Detect which cell encompasses the target text, then output its (X, Y) center coordinate. 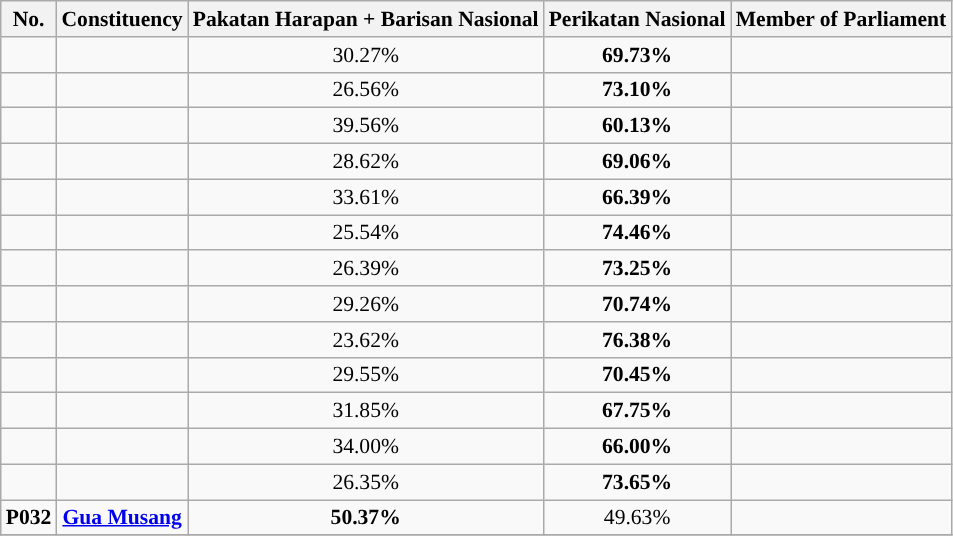
26.56% (366, 90)
70.74% (638, 304)
73.25% (638, 269)
30.27% (366, 55)
Perikatan Nasional (638, 19)
Gua Musang (122, 518)
29.55% (366, 375)
Member of Parliament (842, 19)
34.00% (366, 447)
29.26% (366, 304)
70.45% (638, 375)
69.06% (638, 162)
26.35% (366, 482)
23.62% (366, 340)
26.39% (366, 269)
50.37% (366, 518)
74.46% (638, 233)
69.73% (638, 55)
60.13% (638, 126)
67.75% (638, 411)
Constituency (122, 19)
33.61% (366, 197)
66.00% (638, 447)
73.10% (638, 90)
73.65% (638, 482)
39.56% (366, 126)
P032 (29, 518)
28.62% (366, 162)
76.38% (638, 340)
31.85% (366, 411)
Pakatan Harapan + Barisan Nasional (366, 19)
49.63% (638, 518)
25.54% (366, 233)
66.39% (638, 197)
No. (29, 19)
